Pinpoint the cell where the given text exists, returning its (X, Y) midpoint coordinate. 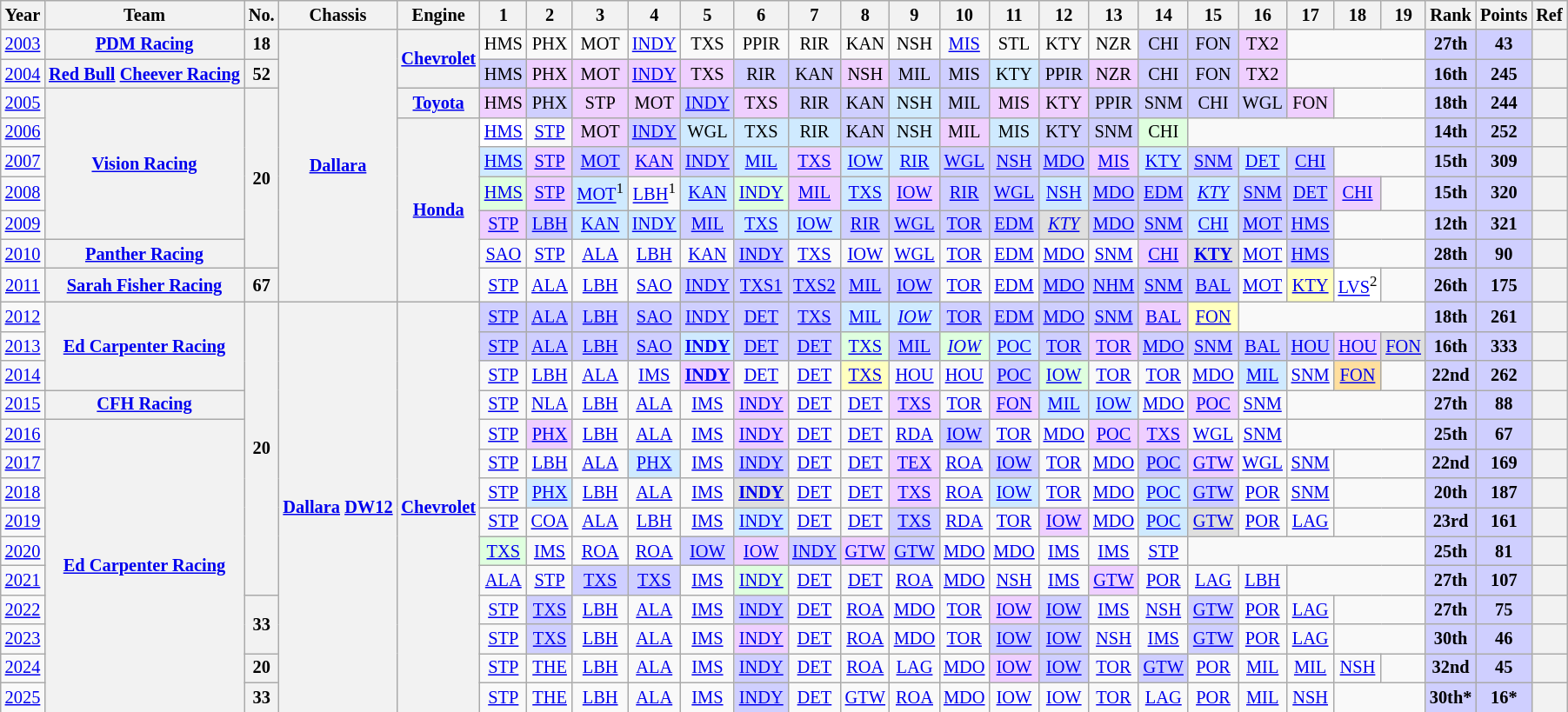
STL (1014, 44)
2014 (23, 376)
Chassis (338, 15)
309 (1504, 162)
TXS1 (761, 285)
14th (1451, 132)
2003 (23, 44)
2024 (23, 668)
Team (144, 15)
81 (1504, 551)
30th (1451, 639)
3 (600, 15)
12th (1451, 224)
244 (1504, 103)
2018 (23, 492)
320 (1504, 193)
2023 (23, 639)
75 (1504, 609)
7 (814, 15)
20th (1451, 492)
90 (1504, 254)
2019 (23, 522)
333 (1504, 346)
17 (1311, 15)
13 (1113, 15)
252 (1504, 132)
Engine (438, 15)
107 (1504, 580)
2013 (23, 346)
2017 (23, 463)
2008 (23, 193)
2022 (23, 609)
2010 (23, 254)
43 (1504, 44)
LBH1 (654, 193)
15 (1212, 15)
2025 (23, 697)
9 (915, 15)
NLA (550, 404)
4 (654, 15)
TEX (915, 463)
Toyota (438, 103)
Dallara DW12 (338, 508)
1 (504, 15)
PDM Racing (144, 44)
245 (1504, 74)
Panther Racing (144, 254)
2004 (23, 74)
23rd (1451, 522)
2006 (23, 132)
45 (1504, 668)
2016 (23, 434)
2020 (23, 551)
Ref (1549, 15)
Rank (1451, 15)
2007 (23, 162)
26th (1451, 285)
6 (761, 15)
Red Bull Cheever Racing (144, 74)
Points (1504, 15)
46 (1504, 639)
COA (550, 522)
Year (23, 15)
Honda (438, 210)
321 (1504, 224)
28th (1451, 254)
2009 (23, 224)
30th* (1451, 697)
161 (1504, 522)
MOT1 (600, 193)
Dallara (338, 166)
Vision Racing (144, 163)
8 (865, 15)
No. (262, 15)
2005 (23, 103)
19 (1403, 15)
5 (708, 15)
261 (1504, 317)
10 (964, 15)
2015 (23, 404)
2 (550, 15)
187 (1504, 492)
88 (1504, 404)
32nd (1451, 668)
52 (262, 74)
16 (1263, 15)
16* (1504, 697)
CFH Racing (144, 404)
2011 (23, 285)
175 (1504, 285)
TXS2 (814, 285)
2021 (23, 580)
NHM (1113, 285)
Sarah Fisher Racing (144, 285)
2012 (23, 317)
169 (1504, 463)
12 (1064, 15)
14 (1164, 15)
262 (1504, 376)
11 (1014, 15)
LVS2 (1358, 285)
